Capture the cell that displays the provided text and extract its (X, Y) central coordinate. 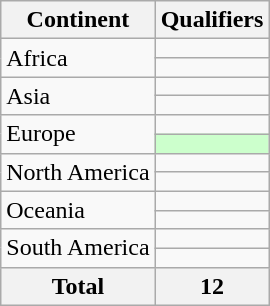
12 (212, 286)
Africa (78, 58)
South America (78, 248)
Europe (78, 134)
Total (78, 286)
Asia (78, 96)
Qualifiers (212, 20)
North America (78, 172)
Oceania (78, 210)
Continent (78, 20)
